Search for the cell housing the specified text and yield its (x, y) center coordinate. 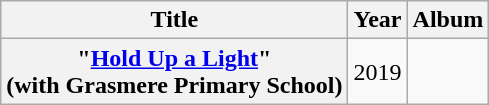
"Hold Up a Light" (with Grasmere Primary School) (174, 72)
Title (174, 20)
2019 (378, 72)
Album (448, 20)
Year (378, 20)
